Detect which cell encompasses the target text, then output its (x, y) center coordinate. 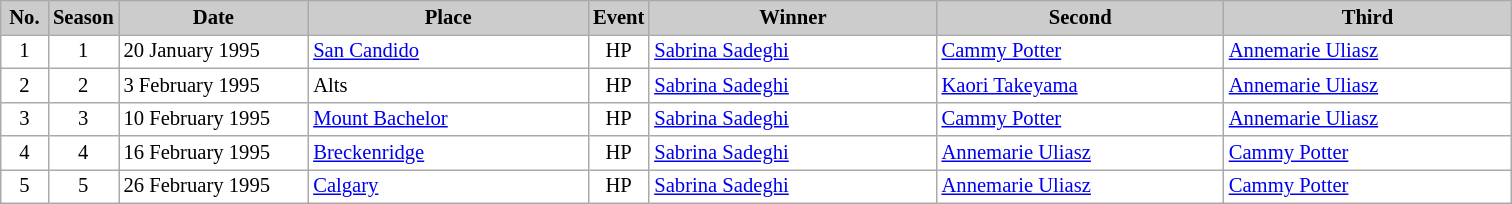
10 February 1995 (213, 119)
Winner (792, 17)
Mount Bachelor (448, 119)
No. (24, 17)
Kaori Takeyama (1080, 85)
Calgary (448, 186)
26 February 1995 (213, 186)
20 January 1995 (213, 51)
16 February 1995 (213, 153)
Third (1368, 17)
San Candido (448, 51)
Place (448, 17)
Event (618, 17)
Season (83, 17)
Alts (448, 85)
Breckenridge (448, 153)
3 February 1995 (213, 85)
Date (213, 17)
Second (1080, 17)
